Locate the cell with the specified text and output its (x, y) center coordinate. 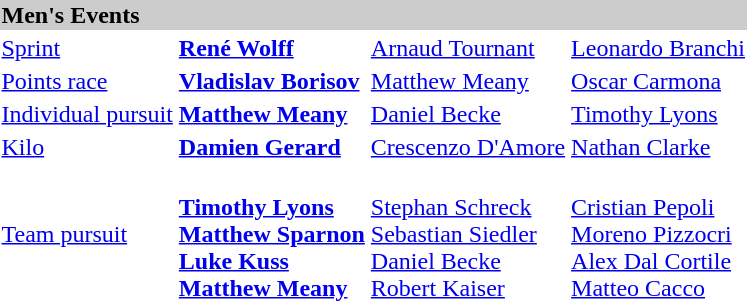
Points race (87, 81)
Daniel Becke (468, 114)
Individual pursuit (87, 114)
Kilo (87, 147)
Crescenzo D'Amore (468, 147)
Nathan Clarke (658, 147)
Sprint (87, 48)
Vladislav Borisov (272, 81)
Leonardo Branchi (658, 48)
Damien Gerard (272, 147)
René Wolff (272, 48)
Men's Events (374, 15)
Timothy Lyons (658, 114)
Oscar Carmona (658, 81)
Arnaud Tournant (468, 48)
